Detect which cell encompasses the target text, then output its (X, Y) center coordinate. 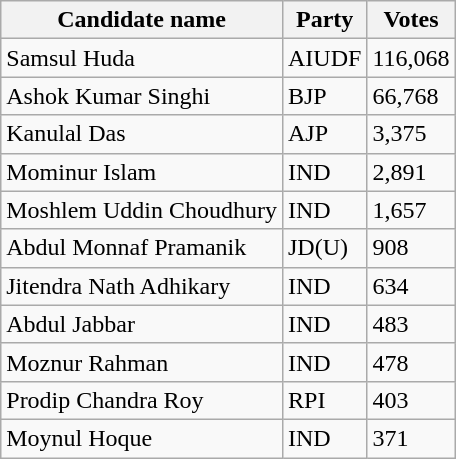
Prodip Chandra Roy (142, 400)
Moynul Hoque (142, 438)
Moshlem Uddin Choudhury (142, 210)
BJP (324, 96)
Kanulal Das (142, 134)
Abdul Monnaf Pramanik (142, 248)
116,068 (411, 58)
634 (411, 286)
AIUDF (324, 58)
AJP (324, 134)
Candidate name (142, 20)
2,891 (411, 172)
371 (411, 438)
66,768 (411, 96)
Samsul Huda (142, 58)
Votes (411, 20)
483 (411, 324)
RPI (324, 400)
Jitendra Nath Adhikary (142, 286)
Ashok Kumar Singhi (142, 96)
1,657 (411, 210)
Mominur Islam (142, 172)
Moznur Rahman (142, 362)
908 (411, 248)
403 (411, 400)
3,375 (411, 134)
JD(U) (324, 248)
Abdul Jabbar (142, 324)
Party (324, 20)
478 (411, 362)
